Locate the cell with the specified text and output its [x, y] center coordinate. 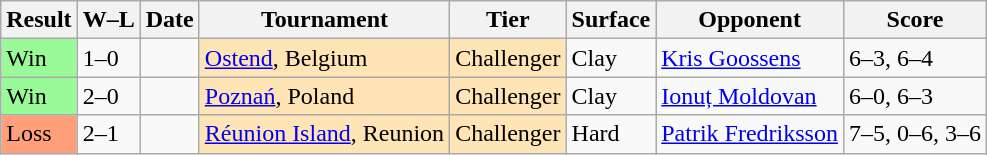
W–L [108, 20]
Opponent [750, 20]
Ostend, Belgium [324, 58]
1–0 [108, 58]
Loss [39, 134]
Result [39, 20]
Hard [611, 134]
Date [170, 20]
Tier [508, 20]
Réunion Island, Reunion [324, 134]
Tournament [324, 20]
Kris Goossens [750, 58]
Ionuț Moldovan [750, 96]
6–3, 6–4 [914, 58]
6–0, 6–3 [914, 96]
Patrik Fredriksson [750, 134]
Poznań, Poland [324, 96]
Score [914, 20]
2–0 [108, 96]
2–1 [108, 134]
Surface [611, 20]
7–5, 0–6, 3–6 [914, 134]
